Return [x, y] of the center of cell containing provided text 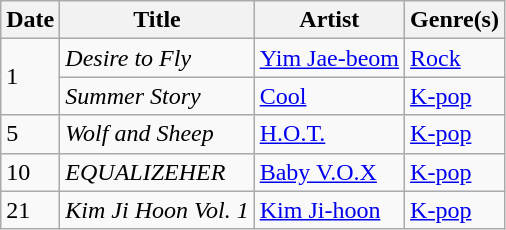
Title [157, 20]
Cool [329, 96]
Baby V.O.X [329, 172]
Rock [455, 58]
Date [30, 20]
Artist [329, 20]
Summer Story [157, 96]
1 [30, 77]
EQUALIZEHER [157, 172]
Yim Jae-beom [329, 58]
Kim Ji-hoon [329, 210]
Wolf and Sheep [157, 134]
Desire to Fly [157, 58]
21 [30, 210]
Kim Ji Hoon Vol. 1 [157, 210]
H.O.T. [329, 134]
Genre(s) [455, 20]
5 [30, 134]
10 [30, 172]
